Find where the given text appears and provide that cell's center as (X, Y) coordinate. 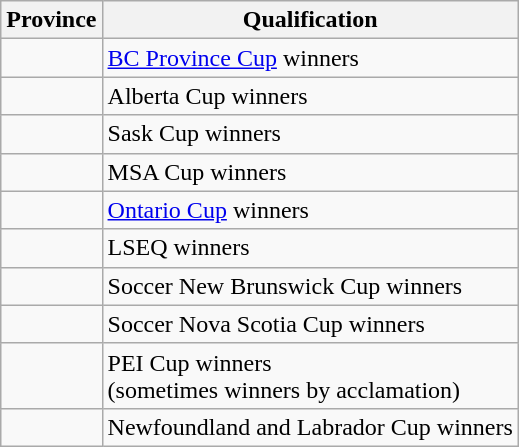
Soccer New Brunswick Cup winners (310, 286)
Ontario Cup winners (310, 210)
LSEQ winners (310, 248)
Alberta Cup winners (310, 96)
BC Province Cup winners (310, 58)
Soccer Nova Scotia Cup winners (310, 324)
Newfoundland and Labrador Cup winners (310, 427)
PEI Cup winners(sometimes winners by acclamation) (310, 376)
Qualification (310, 20)
MSA Cup winners (310, 172)
Province (52, 20)
Sask Cup winners (310, 134)
